Provide the (X, Y) coordinate of the cell's center where the given text is located.  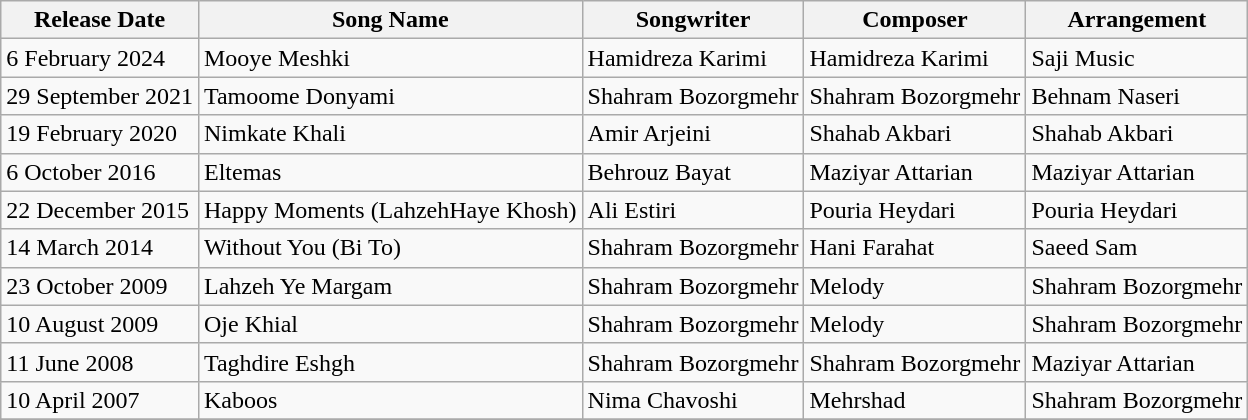
Happy Moments (LahzehHaye Khosh) (390, 210)
29 September 2021 (100, 96)
11 June 2008 (100, 362)
Behnam Naseri (1137, 96)
Lahzeh Ye Margam (390, 286)
Nima Chavoshi (693, 400)
Kaboos (390, 400)
Oje Khial (390, 324)
22 December 2015 (100, 210)
Release Date (100, 20)
Taghdire Eshgh (390, 362)
Mooye Meshki (390, 58)
6 October 2016 (100, 172)
Behrouz Bayat (693, 172)
Without You (Bi To) (390, 248)
Saeed Sam (1137, 248)
6 February 2024 (100, 58)
Nimkate Khali (390, 134)
Arrangement (1137, 20)
10 April 2007 (100, 400)
Song Name (390, 20)
Saji Music (1137, 58)
10 August 2009 (100, 324)
Tamoome Donyami (390, 96)
Hani Farahat (915, 248)
Ali Estiri (693, 210)
Mehrshad (915, 400)
Amir Arjeini (693, 134)
19 February 2020 (100, 134)
23 October 2009 (100, 286)
14 March 2014 (100, 248)
Composer (915, 20)
Eltemas (390, 172)
Songwriter (693, 20)
